Return [x, y] of the center of cell containing provided text 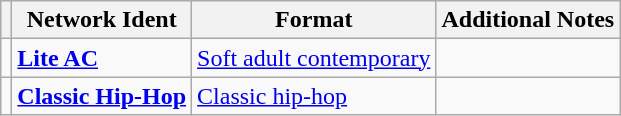
Lite AC [102, 58]
Classic Hip-Hop [102, 96]
Network Ident [102, 20]
Format [314, 20]
Classic hip-hop [314, 96]
Additional Notes [528, 20]
Soft adult contemporary [314, 58]
